Extract the (x, y) coordinate from the center of the cell holding the provided text.  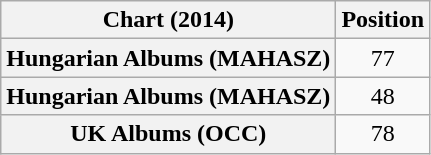
78 (383, 134)
77 (383, 58)
UK Albums (OCC) (168, 134)
48 (383, 96)
Chart (2014) (168, 20)
Position (383, 20)
